Pinpoint the cell where the given text exists, returning its (x, y) midpoint coordinate. 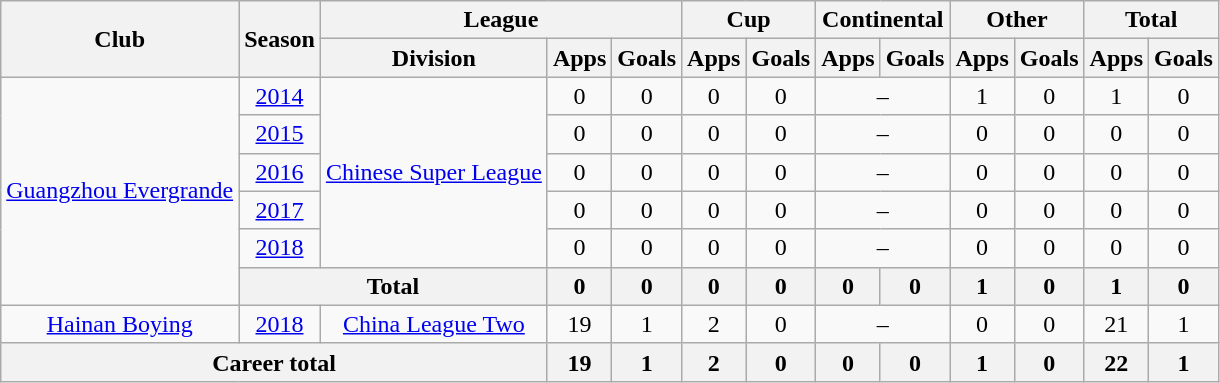
Career total (274, 362)
Chinese Super League (434, 172)
Club (120, 39)
League (500, 20)
Season (280, 39)
22 (1116, 362)
Guangzhou Evergrande (120, 191)
Other (1017, 20)
2014 (280, 96)
2016 (280, 172)
Hainan Boying (120, 324)
21 (1116, 324)
Continental (883, 20)
China League Two (434, 324)
Cup (749, 20)
2015 (280, 134)
Division (434, 58)
2017 (280, 210)
